Determine the [x, y] coordinate at the center of the cell enclosing the given text.  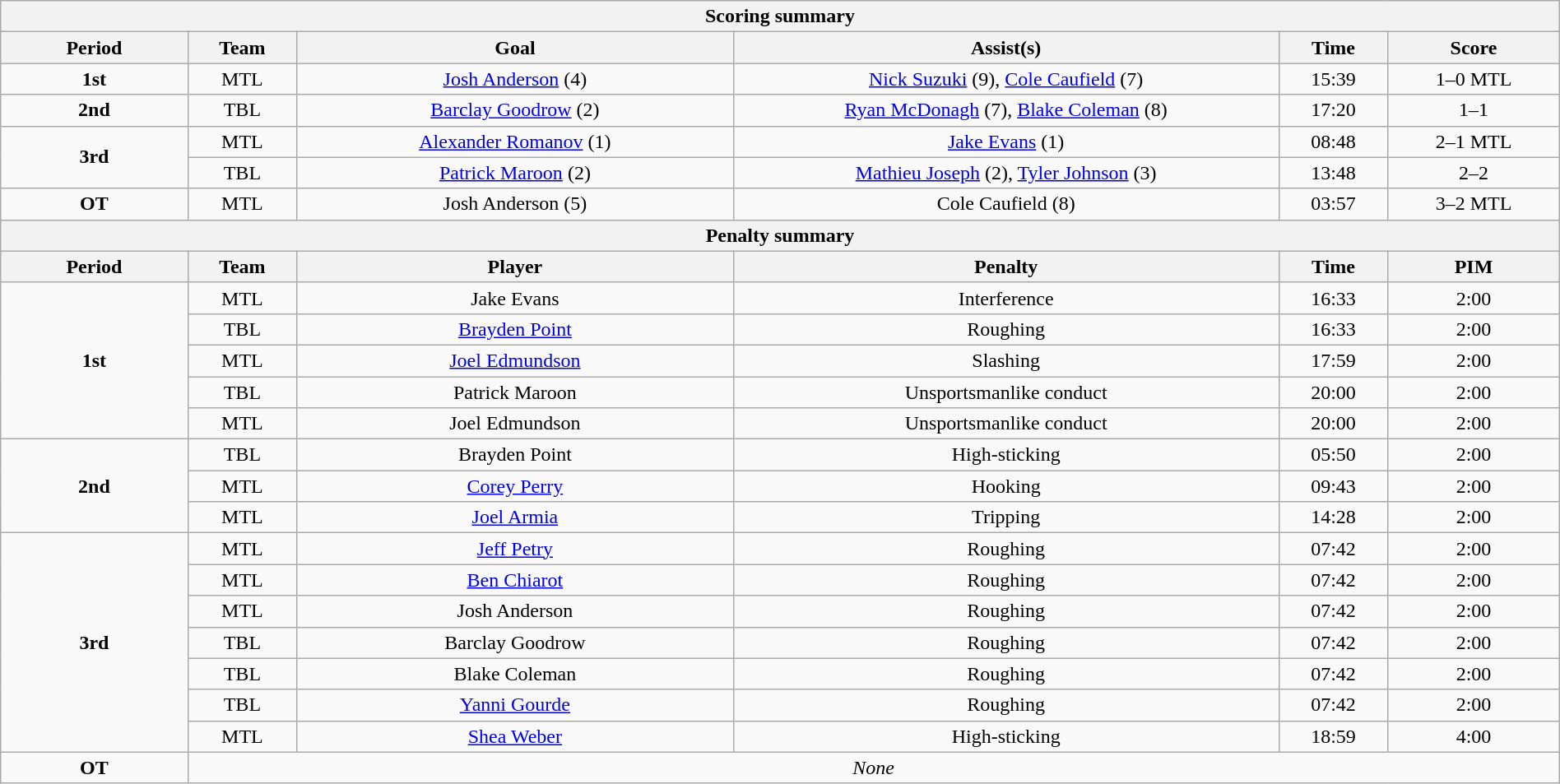
15:39 [1333, 79]
Hooking [1005, 486]
1–1 [1474, 110]
4:00 [1474, 736]
13:48 [1333, 173]
2–2 [1474, 173]
17:59 [1333, 360]
Ben Chiarot [515, 580]
Patrick Maroon (2) [515, 173]
18:59 [1333, 736]
Joel Armia [515, 517]
Slashing [1005, 360]
Cole Caufield (8) [1005, 204]
2–1 MTL [1474, 141]
Tripping [1005, 517]
Ryan McDonagh (7), Blake Coleman (8) [1005, 110]
17:20 [1333, 110]
Barclay Goodrow (2) [515, 110]
Mathieu Joseph (2), Tyler Johnson (3) [1005, 173]
Penalty summary [780, 235]
08:48 [1333, 141]
Jake Evans [515, 298]
Nick Suzuki (9), Cole Caufield (7) [1005, 79]
Alexander Romanov (1) [515, 141]
05:50 [1333, 455]
Player [515, 267]
PIM [1474, 267]
3–2 MTL [1474, 204]
Goal [515, 48]
Josh Anderson (5) [515, 204]
09:43 [1333, 486]
Score [1474, 48]
Josh Anderson [515, 611]
Patrick Maroon [515, 392]
Penalty [1005, 267]
Josh Anderson (4) [515, 79]
1–0 MTL [1474, 79]
Interference [1005, 298]
Jake Evans (1) [1005, 141]
Barclay Goodrow [515, 643]
Shea Weber [515, 736]
Yanni Gourde [515, 705]
03:57 [1333, 204]
Scoring summary [780, 16]
Jeff Petry [515, 549]
14:28 [1333, 517]
Corey Perry [515, 486]
None [874, 768]
Blake Coleman [515, 674]
Assist(s) [1005, 48]
